Output the [x, y] coordinate of the center of the cell containing the given text.  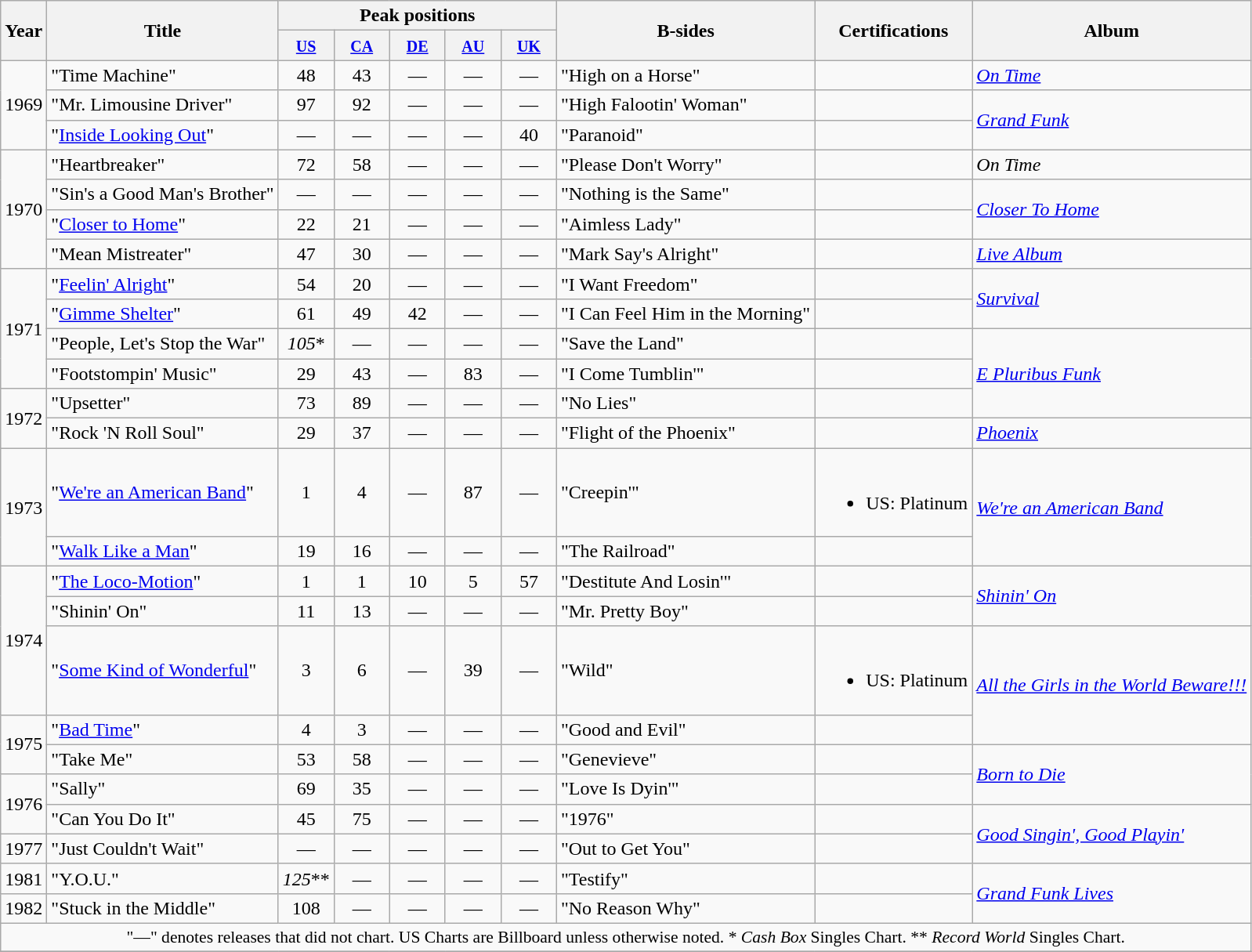
"Flight of the Phoenix" [685, 433]
Born to Die [1112, 774]
"Aimless Lady" [685, 224]
"Feelin' Alright" [163, 284]
"Upsetter" [163, 404]
"We're an American Band" [163, 492]
"Please Don't Worry" [685, 165]
"No Reason Why" [685, 908]
"People, Let's Stop the War" [163, 343]
83 [473, 374]
"Y.O.U." [163, 878]
21 [362, 224]
5 [473, 581]
1973 [24, 508]
20 [362, 284]
"Just Couldn't Wait" [163, 849]
UK [528, 45]
"High on a Horse" [685, 75]
Peak positions [417, 16]
16 [362, 552]
10 [417, 581]
Good Singin', Good Playin' [1112, 834]
"Genevieve" [685, 759]
"Love Is Dyin'" [685, 789]
1974 [24, 641]
39 [473, 671]
35 [362, 789]
E Pluribus Funk [1112, 373]
19 [306, 552]
"Testify" [685, 878]
"I Can Feel Him in the Morning" [685, 313]
"Time Machine" [163, 75]
1976 [24, 804]
72 [306, 165]
"Creepin'" [685, 492]
"Walk Like a Man" [163, 552]
75 [362, 819]
69 [306, 789]
Phoenix [1112, 433]
105* [306, 343]
"Destitute And Losin'" [685, 581]
"Wild" [685, 671]
45 [306, 819]
22 [306, 224]
Closer To Home [1112, 209]
97 [306, 105]
1981 [24, 878]
"Bad Time" [163, 729]
Survival [1112, 299]
"Rock 'N Roll Soul" [163, 433]
"1976" [685, 819]
"Good and Evil" [685, 729]
"I Come Tumblin'" [685, 374]
13 [362, 611]
1975 [24, 744]
48 [306, 75]
B-sides [685, 31]
"Sally" [163, 789]
"Nothing is the Same" [685, 194]
"High Falootin' Woman" [685, 105]
37 [362, 433]
"Shinin' On" [163, 611]
"The Railroad" [685, 552]
We're an American Band [1112, 508]
"Take Me" [163, 759]
42 [417, 313]
"Footstompin' Music" [163, 374]
"Mr. Limousine Driver" [163, 105]
"Inside Looking Out" [163, 135]
6 [362, 671]
1969 [24, 105]
47 [306, 254]
"Save the Land" [685, 343]
87 [473, 492]
"Mean Mistreater" [163, 254]
"Closer to Home" [163, 224]
1970 [24, 209]
Title [163, 31]
89 [362, 404]
54 [306, 284]
"Mark Say's Alright" [685, 254]
Certifications [893, 31]
Grand Funk [1112, 120]
Album [1112, 31]
US [306, 45]
1971 [24, 328]
1982 [24, 908]
Grand Funk Lives [1112, 893]
CA [362, 45]
DE [417, 45]
Shinin' On [1112, 596]
Year [24, 31]
1972 [24, 418]
"Mr. Pretty Boy" [685, 611]
"Out to Get You" [685, 849]
"The Loco-Motion" [163, 581]
92 [362, 105]
"Can You Do It" [163, 819]
"Some Kind of Wonderful" [163, 671]
"Sin's a Good Man's Brother" [163, 194]
All the Girls in the World Beware!!! [1112, 685]
108 [306, 908]
40 [528, 135]
Live Album [1112, 254]
AU [473, 45]
30 [362, 254]
"No Lies" [685, 404]
"Paranoid" [685, 135]
"—" denotes releases that did not chart. US Charts are Billboard unless otherwise noted. * Cash Box Singles Chart. ** Record World Singles Chart. [626, 937]
"Gimme Shelter" [163, 313]
61 [306, 313]
11 [306, 611]
"Stuck in the Middle" [163, 908]
125** [306, 878]
53 [306, 759]
1977 [24, 849]
49 [362, 313]
"Heartbreaker" [163, 165]
57 [528, 581]
73 [306, 404]
"I Want Freedom" [685, 284]
